Find where the given text appears and provide that cell's center as [x, y] coordinate. 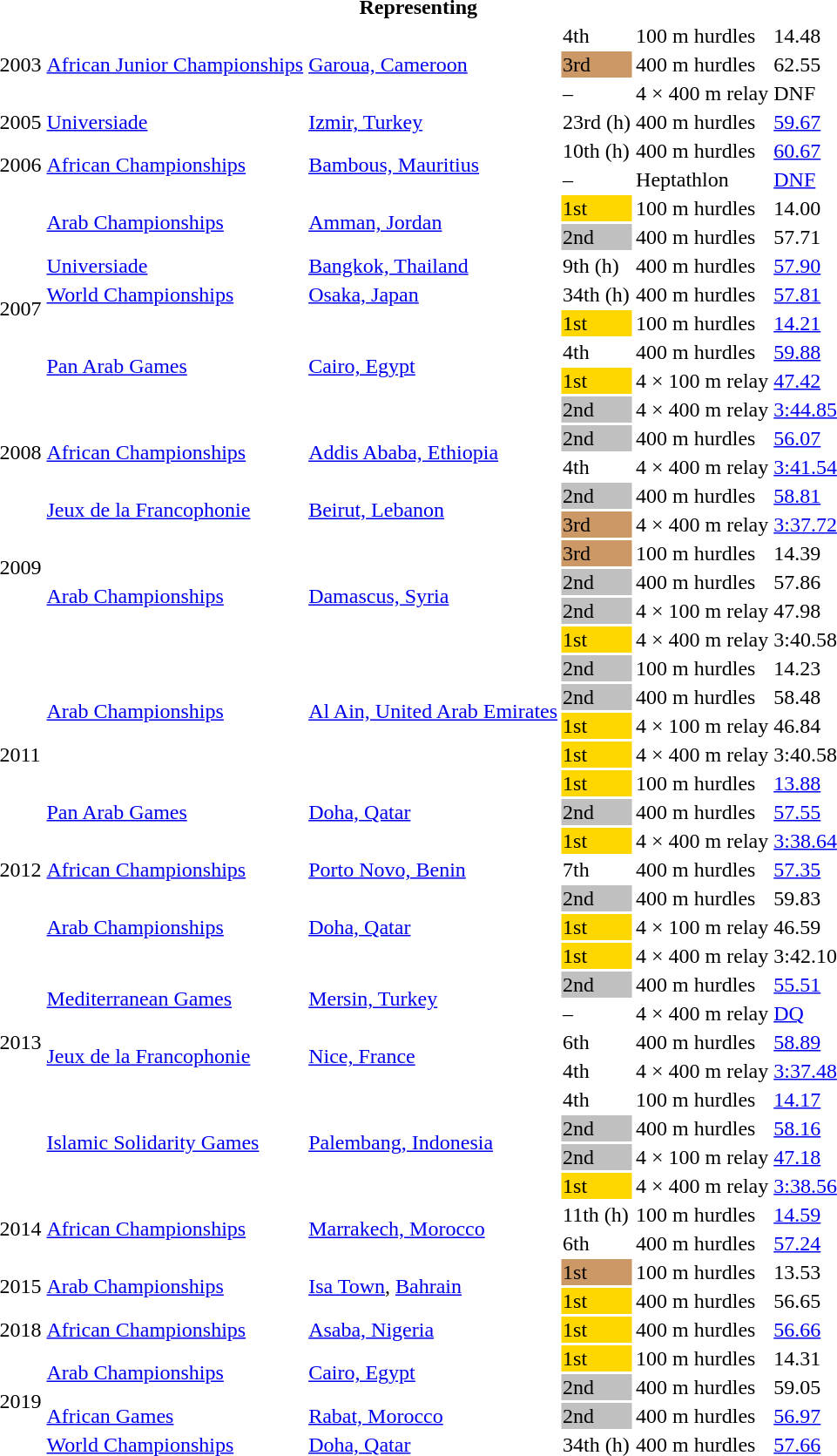
7th [597, 870]
Marrakech, Morocco [434, 1229]
Amman, Jordan [434, 223]
23rd (h) [597, 122]
Isa Town, Bahrain [434, 1286]
African Games [175, 1416]
Al Ain, United Arab Emirates [434, 711]
Beirut, Lebanon [434, 511]
Mersin, Turkey [434, 999]
African Junior Championships [175, 64]
Garoua, Cameroon [434, 64]
Mediterranean Games [175, 999]
Addis Ababa, Ethiopia [434, 453]
11th (h) [597, 1215]
World Championships [175, 295]
Izmir, Turkey [434, 122]
Porto Novo, Benin [434, 870]
Rabat, Morocco [434, 1416]
Palembang, Indonesia [434, 1143]
Asaba, Nigeria [434, 1330]
Bambous, Mauritius [434, 166]
Heptathlon [702, 179]
Bangkok, Thailand [434, 266]
Osaka, Japan [434, 295]
9th (h) [597, 266]
Nice, France [434, 1056]
Islamic Solidarity Games [175, 1143]
34th (h) [597, 295]
Damascus, Syria [434, 596]
10th (h) [597, 151]
